Pinpoint the cell where the given text exists, returning its (x, y) midpoint coordinate. 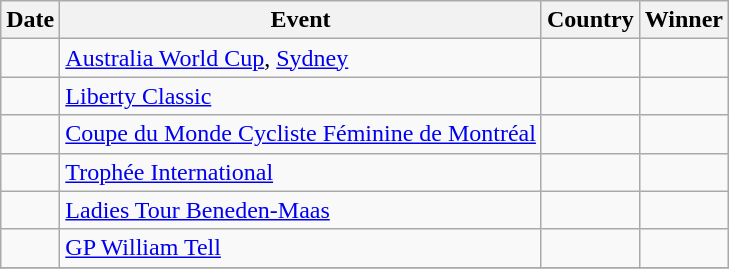
Country (590, 20)
Date (30, 20)
Coupe du Monde Cycliste Féminine de Montréal (301, 134)
GP William Tell (301, 248)
Australia World Cup, Sydney (301, 58)
Trophée International (301, 172)
Liberty Classic (301, 96)
Winner (684, 20)
Ladies Tour Beneden-Maas (301, 210)
Event (301, 20)
